Find where the given text appears and provide that cell's center as (x, y) coordinate. 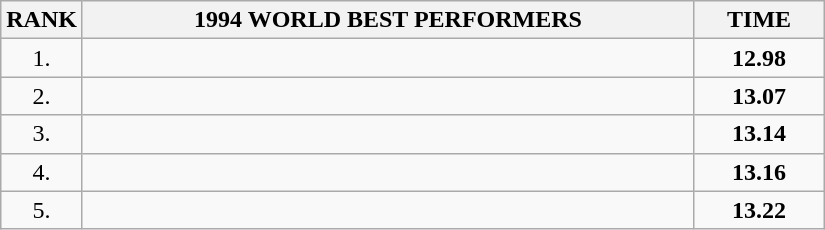
12.98 (760, 58)
4. (42, 172)
13.14 (760, 134)
13.07 (760, 96)
3. (42, 134)
1. (42, 58)
5. (42, 210)
TIME (760, 20)
RANK (42, 20)
13.16 (760, 172)
1994 WORLD BEST PERFORMERS (388, 20)
2. (42, 96)
13.22 (760, 210)
